Identify which cell holds the provided text, then report its [x, y] central coordinate. 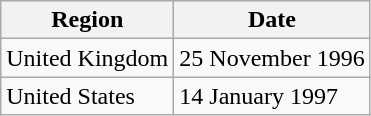
14 January 1997 [272, 96]
25 November 1996 [272, 58]
United States [88, 96]
United Kingdom [88, 58]
Date [272, 20]
Region [88, 20]
